Extract the (X, Y) coordinate from the center of the cell holding the provided text.  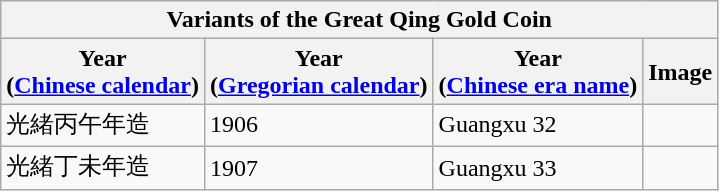
Guangxu 32 (538, 126)
Guangxu 33 (538, 168)
Variants of the Great Qing Gold Coin (360, 20)
光緒丁未年造 (103, 168)
1906 (318, 126)
Year(Gregorian calendar) (318, 72)
Year(Chinese calendar) (103, 72)
1907 (318, 168)
Year(Chinese era name) (538, 72)
Image (680, 72)
光緒丙午年造 (103, 126)
